Pinpoint the cell where the given text exists, returning its (x, y) midpoint coordinate. 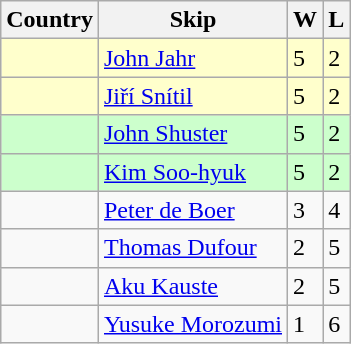
Thomas Dufour (192, 248)
6 (336, 324)
3 (306, 210)
Country (50, 20)
Kim Soo-hyuk (192, 172)
Peter de Boer (192, 210)
John Shuster (192, 134)
John Jahr (192, 58)
4 (336, 210)
Yusuke Morozumi (192, 324)
L (336, 20)
Skip (192, 20)
1 (306, 324)
Aku Kauste (192, 286)
Jiří Snítil (192, 96)
W (306, 20)
